Detect which cell encompasses the target text, then output its (X, Y) center coordinate. 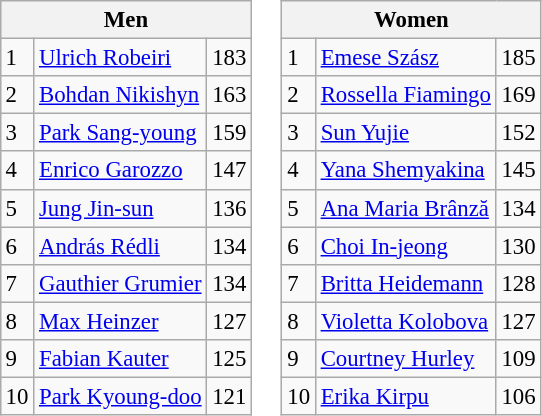
Park Kyoung-doo (120, 396)
125 (230, 358)
Yana Shemyakina (406, 170)
Britta Heidemann (406, 283)
163 (230, 95)
Violetta Kolobova (406, 321)
106 (518, 396)
Max Heinzer (120, 321)
Ulrich Robeiri (120, 58)
109 (518, 358)
159 (230, 133)
Jung Jin-sun (120, 208)
Choi In-jeong (406, 246)
Women (412, 20)
185 (518, 58)
Bohdan Nikishyn (120, 95)
128 (518, 283)
136 (230, 208)
Fabian Kauter (120, 358)
Rossella Fiamingo (406, 95)
Sun Yujie (406, 133)
Park Sang-young (120, 133)
121 (230, 396)
183 (230, 58)
169 (518, 95)
147 (230, 170)
130 (518, 246)
Ana Maria Brânză (406, 208)
András Rédli (120, 246)
152 (518, 133)
Enrico Garozzo (120, 170)
Men (126, 20)
Gauthier Grumier (120, 283)
Erika Kirpu (406, 396)
Courtney Hurley (406, 358)
145 (518, 170)
Emese Szász (406, 58)
